For the text-containing cell, return its midpoint in (x, y) coordinate format. 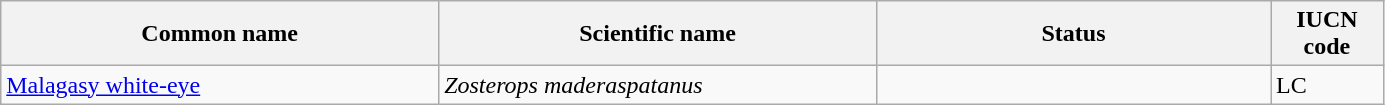
IUCN code (1328, 34)
LC (1328, 85)
Scientific name (658, 34)
Malagasy white-eye (220, 85)
Zosterops maderaspatanus (658, 85)
Common name (220, 34)
Status (1073, 34)
